Search for the cell housing the specified text and yield its [x, y] center coordinate. 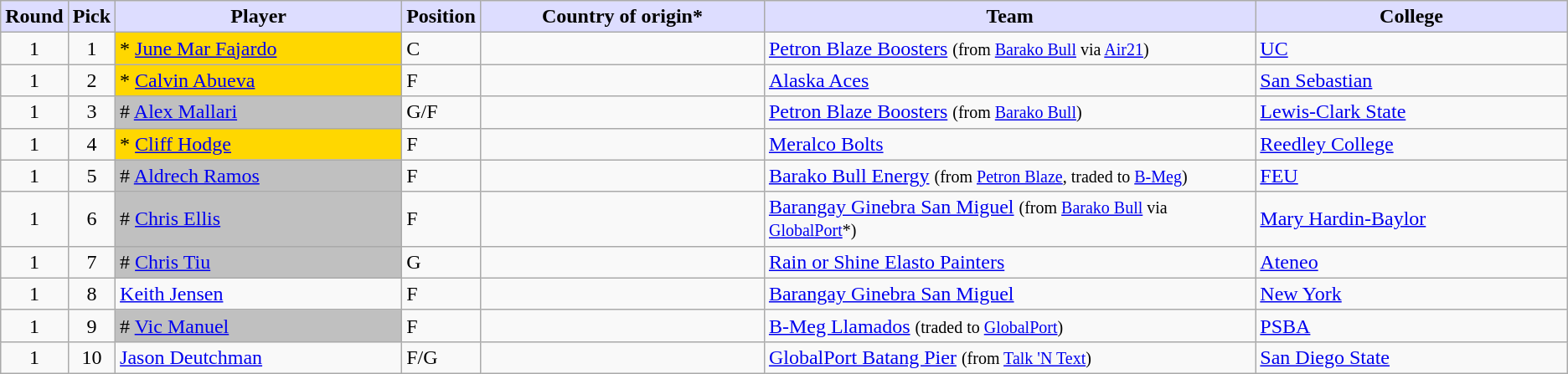
# Alex Mallari [259, 112]
# Chris Tiu [259, 262]
Ateneo [1411, 262]
Round [34, 17]
B-Meg Llamados (traded to GlobalPort) [1009, 325]
Barako Bull Energy (from Petron Blaze, traded to B-Meg) [1009, 176]
San Sebastian [1411, 80]
College [1411, 17]
Pick [91, 17]
Team [1009, 17]
* Calvin Abueva [259, 80]
San Diego State [1411, 357]
Alaska Aces [1009, 80]
GlobalPort Batang Pier (from Talk 'N Text) [1009, 357]
Country of origin* [622, 17]
UC [1411, 49]
* June Mar Fajardo [259, 49]
* Cliff Hodge [259, 144]
Player [259, 17]
10 [91, 357]
Position [441, 17]
5 [91, 176]
7 [91, 262]
Reedley College [1411, 144]
Lewis-Clark State [1411, 112]
8 [91, 294]
Rain or Shine Elasto Painters [1009, 262]
9 [91, 325]
Petron Blaze Boosters (from Barako Bull via Air21) [1009, 49]
3 [91, 112]
C [441, 49]
Keith Jensen [259, 294]
F/G [441, 357]
6 [91, 219]
Mary Hardin-Baylor [1411, 219]
FEU [1411, 176]
# Vic Manuel [259, 325]
# Aldrech Ramos [259, 176]
Meralco Bolts [1009, 144]
Jason Deutchman [259, 357]
PSBA [1411, 325]
2 [91, 80]
New York [1411, 294]
4 [91, 144]
Petron Blaze Boosters (from Barako Bull) [1009, 112]
# Chris Ellis [259, 219]
G/F [441, 112]
Barangay Ginebra San Miguel [1009, 294]
Barangay Ginebra San Miguel (from Barako Bull via GlobalPort*) [1009, 219]
G [441, 262]
